Output the [X, Y] coordinate of the center of the cell containing the given text.  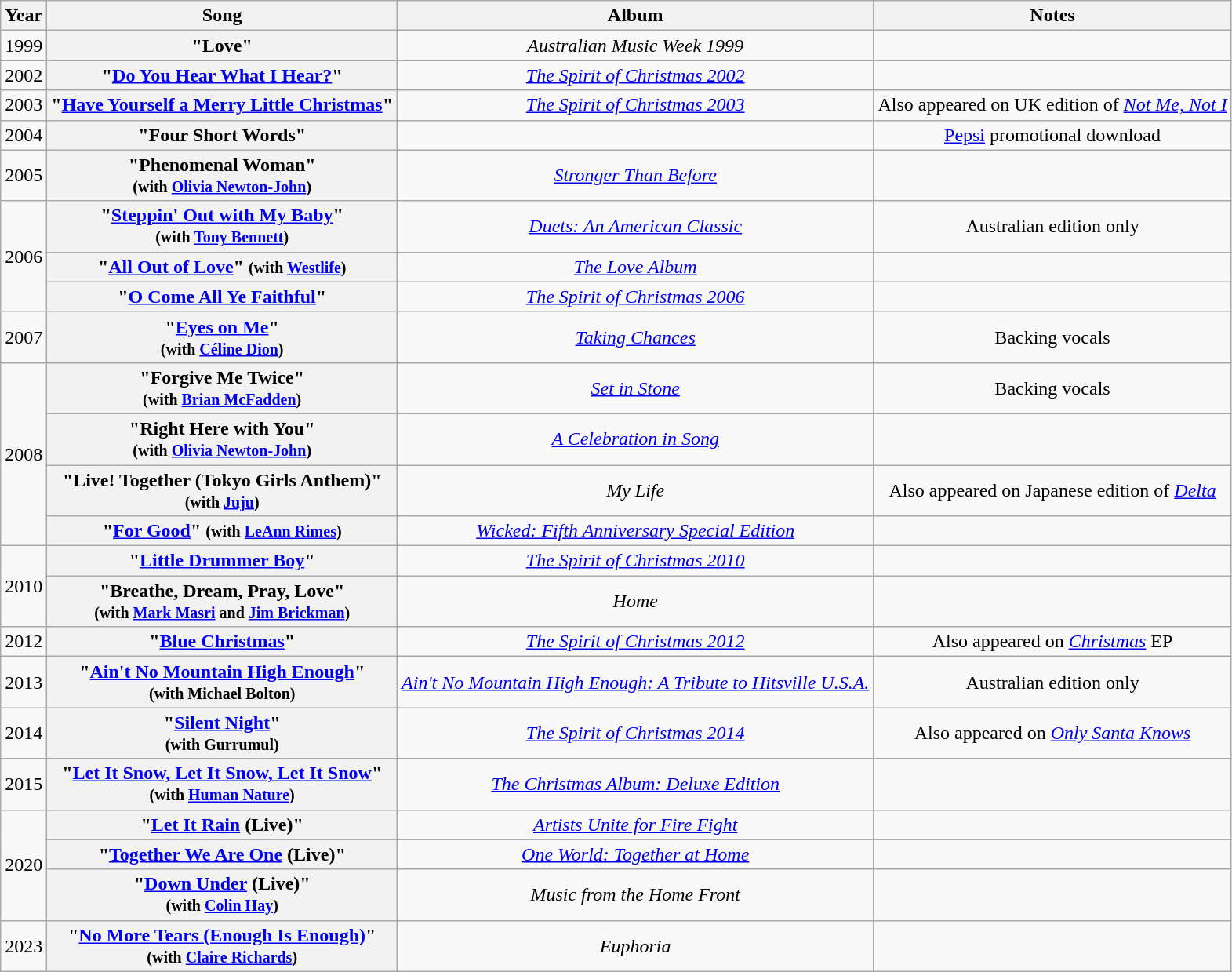
"Let It Rain (Live)" [223, 825]
"Together We Are One (Live)" [223, 854]
Set in Stone [635, 388]
One World: Together at Home [635, 854]
The Christmas Album: Deluxe Edition [635, 785]
"Let It Snow, Let It Snow, Let It Snow"(with Human Nature) [223, 785]
Year [24, 16]
Duets: An American Classic [635, 226]
2023 [24, 946]
The Spirit of Christmas 2002 [635, 75]
"Phenomenal Woman"(with Olivia Newton-John) [223, 176]
"For Good" (with LeAnn Rimes) [223, 531]
"Ain't No Mountain High Enough"(with Michael Bolton) [223, 683]
2007 [24, 337]
"Live! Together (Tokyo Girls Anthem)"(with Juju) [223, 490]
2020 [24, 865]
2014 [24, 733]
2003 [24, 105]
"Eyes on Me"(with Céline Dion) [223, 337]
2010 [24, 587]
Also appeared on Only Santa Knows [1052, 733]
"Blue Christmas" [223, 642]
A Celebration in Song [635, 439]
Australian Music Week 1999 [635, 46]
Home [635, 601]
2015 [24, 785]
"Silent Night"(with Gurrumul) [223, 733]
The Love Album [635, 267]
2012 [24, 642]
"Have Yourself a Merry Little Christmas" [223, 105]
Album [635, 16]
"Do You Hear What I Hear?" [223, 75]
The Spirit of Christmas 2003 [635, 105]
"Forgive Me Twice"(with Brian McFadden) [223, 388]
The Spirit of Christmas 2014 [635, 733]
Also appeared on Christmas EP [1052, 642]
Wicked: Fifth Anniversary Special Edition [635, 531]
"All Out of Love" (with Westlife) [223, 267]
2002 [24, 75]
Pepsi promotional download [1052, 135]
The Spirit of Christmas 2010 [635, 561]
2006 [24, 256]
2013 [24, 683]
Also appeared on Japanese edition of Delta [1052, 490]
The Spirit of Christmas 2012 [635, 642]
"Down Under (Live)"(with Colin Hay) [223, 894]
Also appeared on UK edition of Not Me, Not I [1052, 105]
Stronger Than Before [635, 176]
Ain't No Mountain High Enough: A Tribute to Hitsville U.S.A. [635, 683]
"Love" [223, 46]
Taking Chances [635, 337]
Artists Unite for Fire Fight [635, 825]
1999 [24, 46]
"Steppin' Out with My Baby"(with Tony Bennett) [223, 226]
"O Come All Ye Faithful" [223, 297]
"Breathe, Dream, Pray, Love"(with Mark Masri and Jim Brickman) [223, 601]
Notes [1052, 16]
My Life [635, 490]
"Four Short Words" [223, 135]
"Right Here with You"(with Olivia Newton-John) [223, 439]
Music from the Home Front [635, 894]
"Little Drummer Boy" [223, 561]
2008 [24, 453]
The Spirit of Christmas 2006 [635, 297]
2004 [24, 135]
Euphoria [635, 946]
2005 [24, 176]
"No More Tears (Enough Is Enough)"(with Claire Richards) [223, 946]
Song [223, 16]
